Pinpoint the cell where the given text exists, returning its (X, Y) midpoint coordinate. 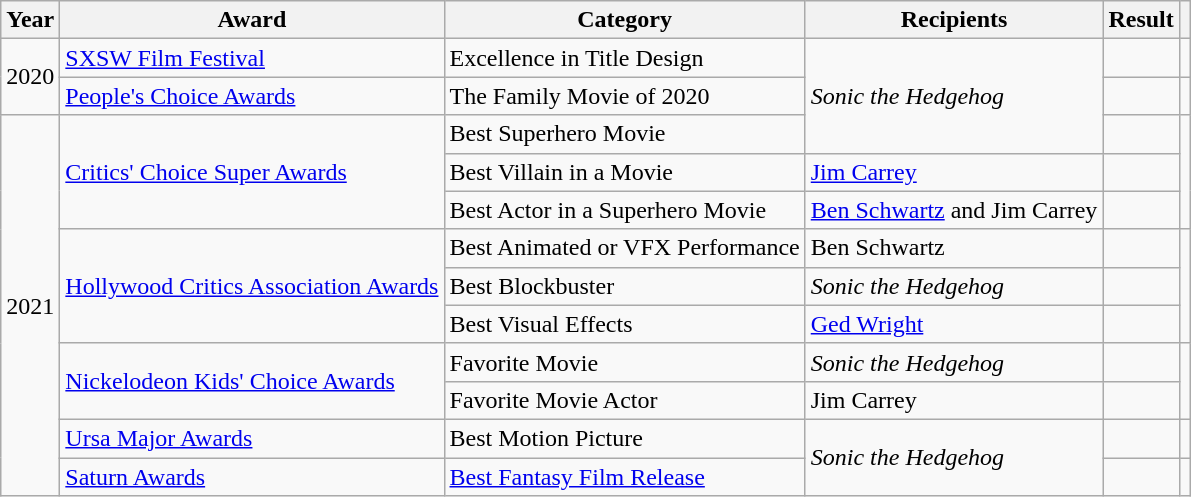
2021 (30, 306)
Best Superhero Movie (624, 134)
Critics' Choice Super Awards (252, 172)
SXSW Film Festival (252, 58)
Ursa Major Awards (252, 438)
Best Fantasy Film Release (624, 477)
Nickelodeon Kids' Choice Awards (252, 381)
Excellence in Title Design (624, 58)
Best Blockbuster (624, 286)
Best Animated or VFX Performance (624, 248)
The Family Movie of 2020 (624, 96)
Hollywood Critics Association Awards (252, 286)
Best Villain in a Movie (624, 172)
Ben Schwartz (954, 248)
Ged Wright (954, 324)
Best Motion Picture (624, 438)
Best Visual Effects (624, 324)
Favorite Movie Actor (624, 400)
Recipients (954, 20)
People's Choice Awards (252, 96)
2020 (30, 77)
Category (624, 20)
Ben Schwartz and Jim Carrey (954, 210)
Best Actor in a Superhero Movie (624, 210)
Result (1141, 20)
Year (30, 20)
Favorite Movie (624, 362)
Award (252, 20)
Saturn Awards (252, 477)
